Pinpoint the cell where the given text exists, returning its (X, Y) midpoint coordinate. 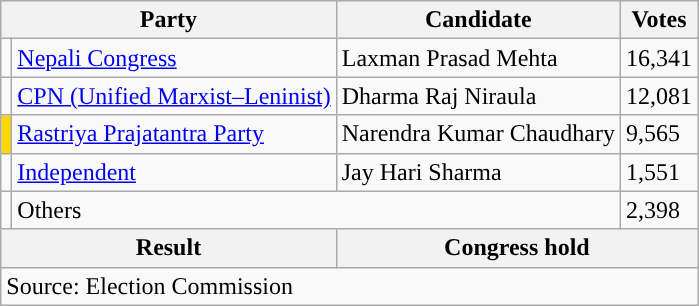
Jay Hari Sharma (478, 172)
CPN (Unified Marxist–Leninist) (174, 96)
Result (168, 248)
Rastriya Prajatantra Party (174, 134)
2,398 (658, 210)
16,341 (658, 58)
Votes (658, 20)
Source: Election Commission (350, 286)
Nepali Congress (174, 58)
Party (168, 20)
Others (316, 210)
Dharma Raj Niraula (478, 96)
Candidate (478, 20)
9,565 (658, 134)
12,081 (658, 96)
Laxman Prasad Mehta (478, 58)
Narendra Kumar Chaudhary (478, 134)
1,551 (658, 172)
Congress hold (516, 248)
Independent (174, 172)
